Provide the (x, y) coordinate of the cell's center where the given text is located.  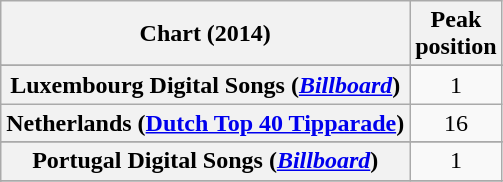
Netherlands (Dutch Top 40 Tipparade) (206, 123)
Portugal Digital Songs (Billboard) (206, 161)
Peakposition (456, 34)
Luxembourg Digital Songs (Billboard) (206, 85)
Chart (2014) (206, 34)
16 (456, 123)
